Find where the given text appears and provide that cell's center as (x, y) coordinate. 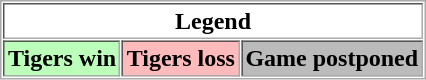
Game postponed (332, 58)
Tigers win (62, 58)
Tigers loss (180, 58)
Legend (212, 21)
